Pinpoint the cell where the given text exists, returning its (X, Y) midpoint coordinate. 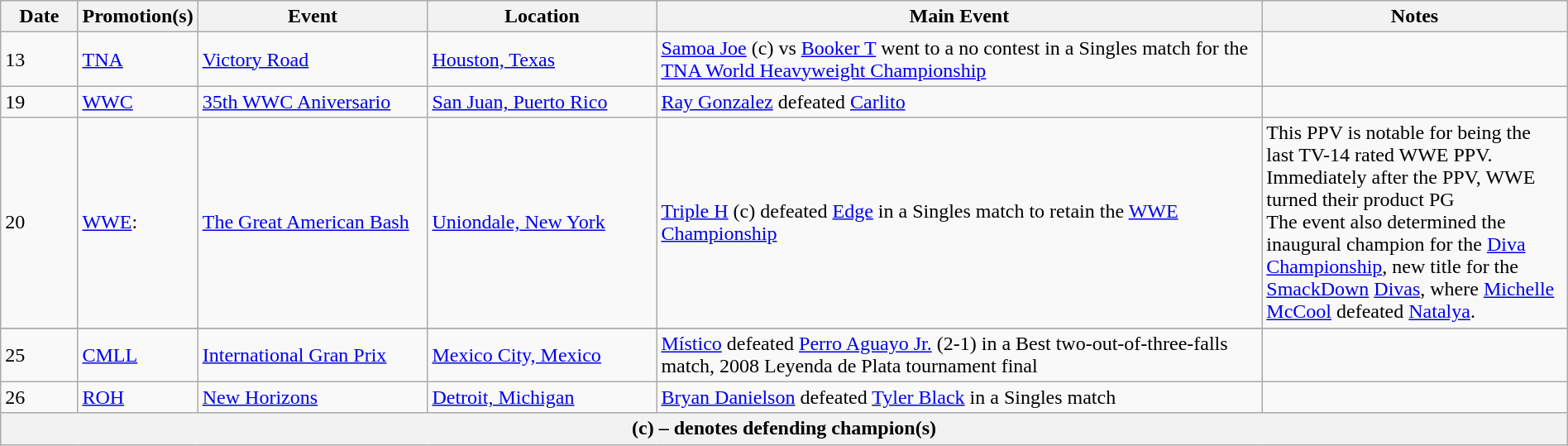
Houston, Texas (543, 60)
Date (40, 17)
WWC (137, 102)
WWE: (137, 223)
New Horizons (313, 397)
Mexico City, Mexico (543, 354)
19 (40, 102)
Detroit, Michigan (543, 397)
Triple H (c) defeated Edge in a Singles match to retain the WWE Championship (959, 223)
Location (543, 17)
Bryan Danielson defeated Tyler Black in a Singles match (959, 397)
(c) – denotes defending champion(s) (784, 429)
CMLL (137, 354)
Victory Road (313, 60)
26 (40, 397)
Ray Gonzalez defeated Carlito (959, 102)
13 (40, 60)
Notes (1414, 17)
San Juan, Puerto Rico (543, 102)
Promotion(s) (137, 17)
ROH (137, 397)
The Great American Bash (313, 223)
TNA (137, 60)
International Gran Prix (313, 354)
Event (313, 17)
25 (40, 354)
20 (40, 223)
Uniondale, New York (543, 223)
Samoa Joe (c) vs Booker T went to a no contest in a Singles match for the TNA World Heavyweight Championship (959, 60)
Main Event (959, 17)
Místico defeated Perro Aguayo Jr. (2-1) in a Best two-out-of-three-falls match, 2008 Leyenda de Plata tournament final (959, 354)
35th WWC Aniversario (313, 102)
